Scan for the cell matching the given text and deliver its [X, Y] coordinate at center. 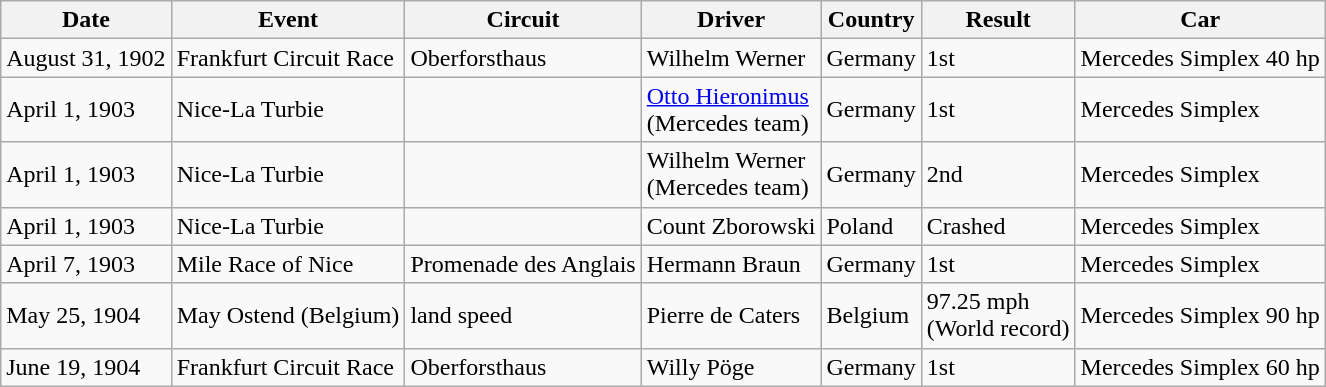
Poland [871, 226]
Mercedes Simplex 60 hp [1200, 367]
Date [86, 20]
Result [998, 20]
August 31, 1902 [86, 58]
April 7, 1903 [86, 264]
June 19, 1904 [86, 367]
Circuit [523, 20]
Car [1200, 20]
Willy Pöge [731, 367]
Count Zborowski [731, 226]
land speed [523, 316]
Hermann Braun [731, 264]
Wilhelm Werner [731, 58]
May Ostend (Belgium) [288, 316]
2nd [998, 174]
May 25, 1904 [86, 316]
Crashed [998, 226]
97.25 mph(World record) [998, 316]
Mile Race of Nice [288, 264]
Otto Hieronimus(Mercedes team) [731, 110]
Promenade des Anglais [523, 264]
Country [871, 20]
Driver [731, 20]
Belgium [871, 316]
Pierre de Caters [731, 316]
Event [288, 20]
Mercedes Simplex 40 hp [1200, 58]
Mercedes Simplex 90 hp [1200, 316]
Wilhelm Werner(Mercedes team) [731, 174]
